Provide the [X, Y] coordinate of the cell's center where the given text is located.  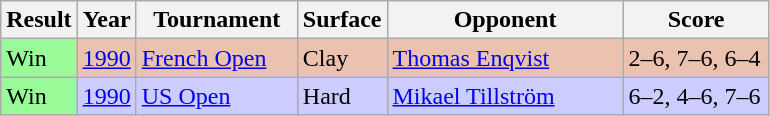
6–2, 4–6, 7–6 [696, 96]
US Open [216, 96]
Year [106, 20]
Thomas Enqvist [505, 58]
2–6, 7–6, 6–4 [696, 58]
Surface [342, 20]
Result [39, 20]
Mikael Tillström [505, 96]
French Open [216, 58]
Opponent [505, 20]
Score [696, 20]
Tournament [216, 20]
Clay [342, 58]
Hard [342, 96]
